From the cell containing the given text, extract its center point as (X, Y) coordinate. 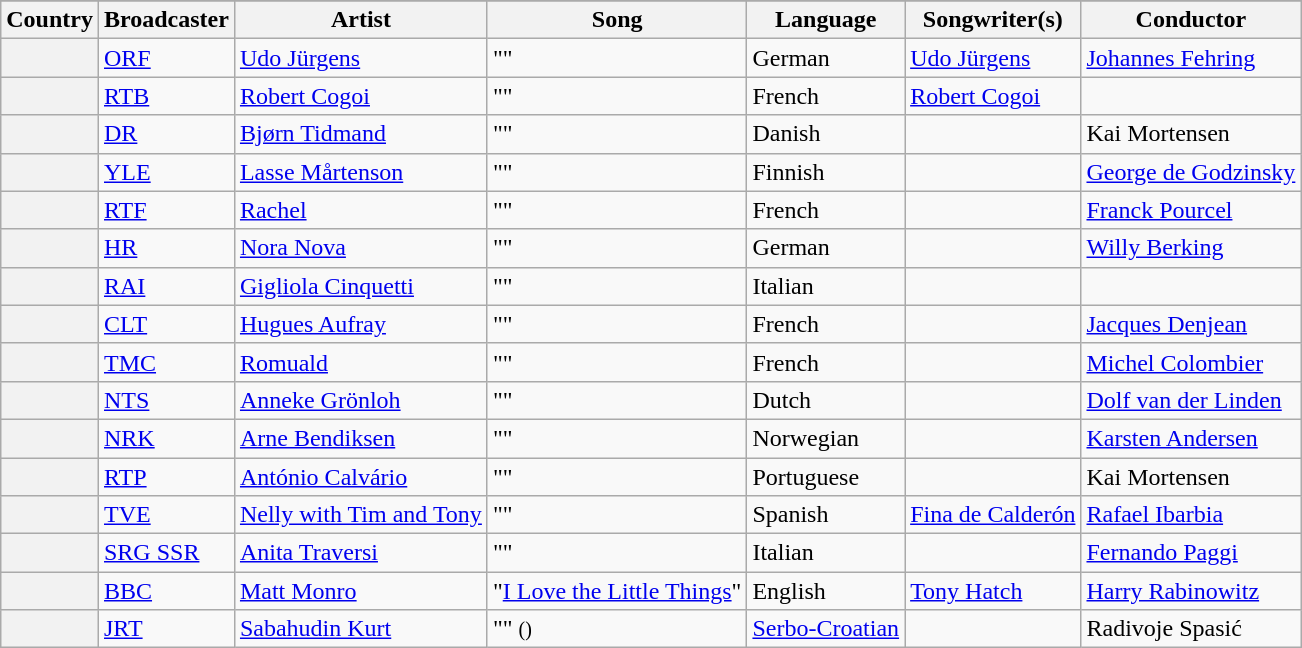
RTB (166, 96)
Harry Rabinowitz (1191, 591)
Rachel (360, 210)
Broadcaster (166, 20)
Jacques Denjean (1191, 324)
Artist (360, 20)
Nelly with Tim and Tony (360, 515)
TMC (166, 362)
Franck Pourcel (1191, 210)
Willy Berking (1191, 248)
NRK (166, 438)
Dutch (826, 400)
YLE (166, 172)
Fernando Paggi (1191, 553)
Arne Bendiksen (360, 438)
SRG SSR (166, 553)
Sabahudin Kurt (360, 629)
Bjørn Tidmand (360, 134)
Conductor (1191, 20)
English (826, 591)
NTS (166, 400)
Song (617, 20)
António Calvário (360, 477)
Finnish (826, 172)
RTP (166, 477)
CLT (166, 324)
Radivoje Spasić (1191, 629)
Country (50, 20)
Serbo-Croatian (826, 629)
Romuald (360, 362)
Rafael Ibarbia (1191, 515)
RTF (166, 210)
Tony Hatch (993, 591)
Language (826, 20)
George de Godzinsky (1191, 172)
Songwriter(s) (993, 20)
Matt Monro (360, 591)
"I Love the Little Things" (617, 591)
TVE (166, 515)
HR (166, 248)
Danish (826, 134)
Gigliola Cinquetti (360, 286)
Portuguese (826, 477)
"" () (617, 629)
Lasse Mårtenson (360, 172)
Dolf van der Linden (1191, 400)
Anneke Grönloh (360, 400)
ORF (166, 58)
RAI (166, 286)
Karsten Andersen (1191, 438)
BBC (166, 591)
JRT (166, 629)
Michel Colombier (1191, 362)
Hugues Aufray (360, 324)
Anita Traversi (360, 553)
Johannes Fehring (1191, 58)
Fina de Calderón (993, 515)
DR (166, 134)
Spanish (826, 515)
Norwegian (826, 438)
Nora Nova (360, 248)
